Determine the [x, y] coordinate at the center of the cell enclosing the given text.  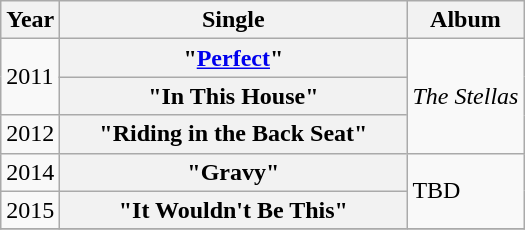
2015 [30, 210]
Year [30, 20]
The Stellas [466, 96]
2011 [30, 77]
TBD [466, 191]
2012 [30, 134]
"Perfect" [234, 58]
2014 [30, 172]
"In This House" [234, 96]
Album [466, 20]
"It Wouldn't Be This" [234, 210]
Single [234, 20]
"Riding in the Back Seat" [234, 134]
"Gravy" [234, 172]
